Search for the cell housing the specified text and yield its [x, y] center coordinate. 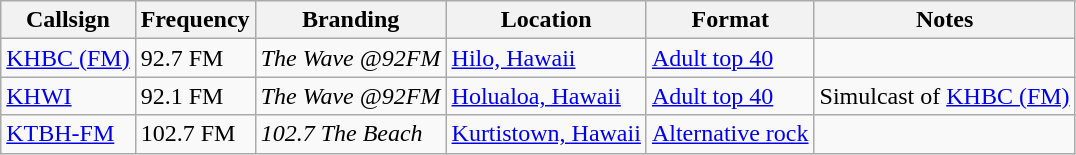
KHBC (FM) [68, 58]
Branding [350, 20]
102.7 FM [195, 134]
KHWI [68, 96]
102.7 The Beach [350, 134]
92.7 FM [195, 58]
Callsign [68, 20]
Format [730, 20]
Location [546, 20]
Hilo, Hawaii [546, 58]
92.1 FM [195, 96]
Alternative rock [730, 134]
Kurtistown, Hawaii [546, 134]
KTBH-FM [68, 134]
Notes [944, 20]
Simulcast of KHBC (FM) [944, 96]
Holualoa, Hawaii [546, 96]
Frequency [195, 20]
